Return the (x, y) coordinate for the center point of the cell that contains the specified text.  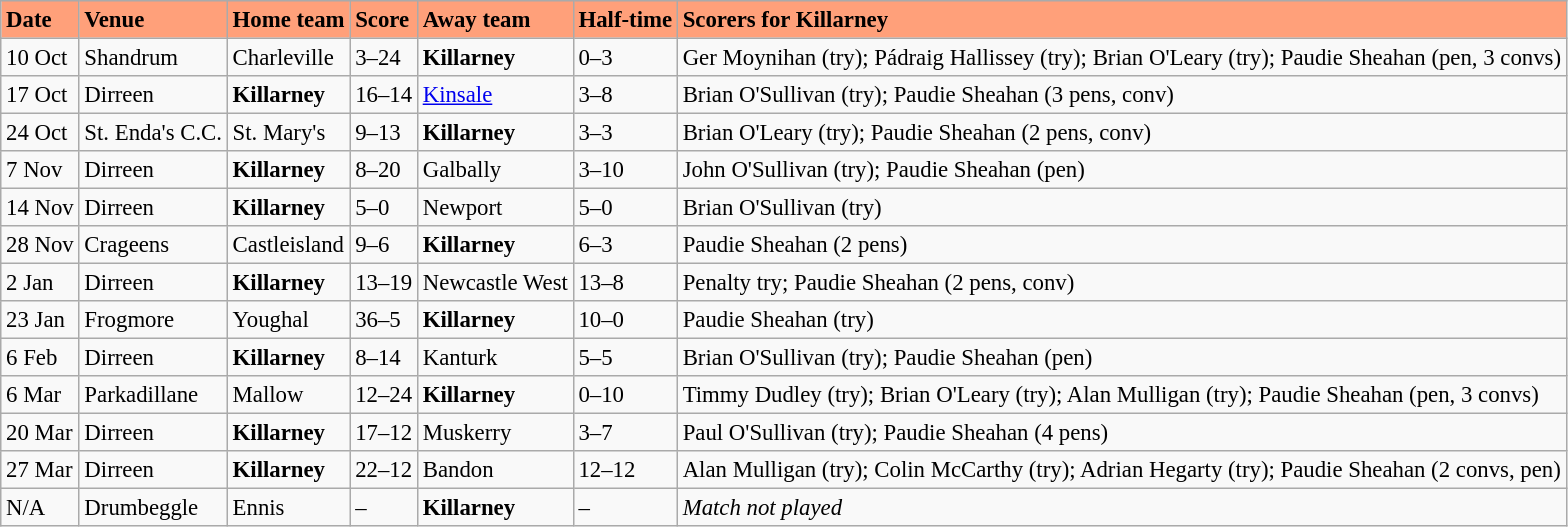
Newport (495, 207)
3–8 (625, 94)
6–3 (625, 245)
Castleisland (288, 245)
8–20 (384, 170)
St. Mary's (288, 132)
10 Oct (40, 57)
5–5 (625, 357)
Ennis (288, 508)
27 Mar (40, 470)
12–12 (625, 470)
Brian O'Sullivan (try); Paudie Sheahan (pen) (1122, 357)
7 Nov (40, 170)
Parkadillane (153, 395)
Match not played (1122, 508)
6 Mar (40, 395)
10–0 (625, 320)
Away team (495, 19)
13–19 (384, 282)
John O'Sullivan (try); Paudie Sheahan (pen) (1122, 170)
Drumbeggle (153, 508)
14 Nov (40, 207)
Home team (288, 19)
9–6 (384, 245)
6 Feb (40, 357)
Charleville (288, 57)
20 Mar (40, 433)
Kanturk (495, 357)
2 Jan (40, 282)
Galbally (495, 170)
22–12 (384, 470)
Newcastle West (495, 282)
Frogmore (153, 320)
17 Oct (40, 94)
36–5 (384, 320)
Penalty try; Paudie Sheahan (2 pens, conv) (1122, 282)
17–12 (384, 433)
3–10 (625, 170)
Brian O'Leary (try); Paudie Sheahan (2 pens, conv) (1122, 132)
Paudie Sheahan (2 pens) (1122, 245)
28 Nov (40, 245)
3–3 (625, 132)
Mallow (288, 395)
St. Enda's C.C. (153, 132)
Half-time (625, 19)
13–8 (625, 282)
24 Oct (40, 132)
12–24 (384, 395)
Muskerry (495, 433)
Venue (153, 19)
3–24 (384, 57)
Paul O'Sullivan (try); Paudie Sheahan (4 pens) (1122, 433)
Paudie Sheahan (try) (1122, 320)
Kinsale (495, 94)
16–14 (384, 94)
3–7 (625, 433)
Youghal (288, 320)
9–13 (384, 132)
Brian O'Sullivan (try); Paudie Sheahan (3 pens, conv) (1122, 94)
Shandrum (153, 57)
Alan Mulligan (try); Colin McCarthy (try); Adrian Hegarty (try); Paudie Sheahan (2 convs, pen) (1122, 470)
Ger Moynihan (try); Pádraig Hallissey (try); Brian O'Leary (try); Paudie Sheahan (pen, 3 convs) (1122, 57)
Timmy Dudley (try); Brian O'Leary (try); Alan Mulligan (try); Paudie Sheahan (pen, 3 convs) (1122, 395)
0–10 (625, 395)
Date (40, 19)
Crageens (153, 245)
N/A (40, 508)
8–14 (384, 357)
23 Jan (40, 320)
0–3 (625, 57)
Score (384, 19)
Brian O'Sullivan (try) (1122, 207)
Scorers for Killarney (1122, 19)
Bandon (495, 470)
